Return the [X, Y] coordinate for the center point of the cell that contains the specified text.  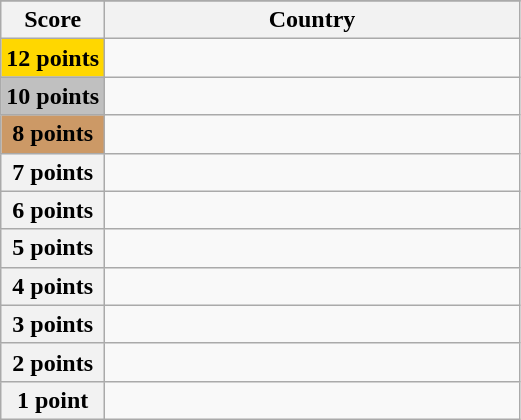
10 points [53, 96]
12 points [53, 58]
5 points [53, 248]
1 point [53, 400]
4 points [53, 286]
Score [53, 20]
8 points [53, 134]
3 points [53, 324]
7 points [53, 172]
Country [312, 20]
2 points [53, 362]
6 points [53, 210]
